For the text-containing cell, return its midpoint in [x, y] coordinate format. 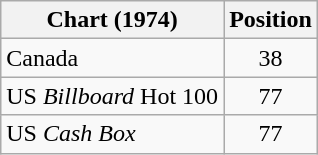
Position [271, 20]
Chart (1974) [112, 20]
US Cash Box [112, 134]
38 [271, 58]
Canada [112, 58]
US Billboard Hot 100 [112, 96]
